Locate the cell with the specified text and output its (x, y) center coordinate. 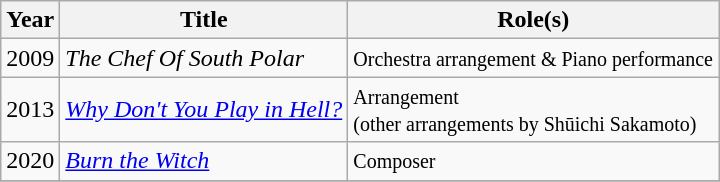
2009 (30, 58)
Composer (534, 161)
Why Don't You Play in Hell? (204, 110)
The Chef Of South Polar (204, 58)
Year (30, 20)
Burn the Witch (204, 161)
2013 (30, 110)
Arrangement(other arrangements by Shūichi Sakamoto) (534, 110)
2020 (30, 161)
Role(s) (534, 20)
Orchestra arrangement & Piano performance (534, 58)
Title (204, 20)
